Return [X, Y] of the center of cell containing provided text 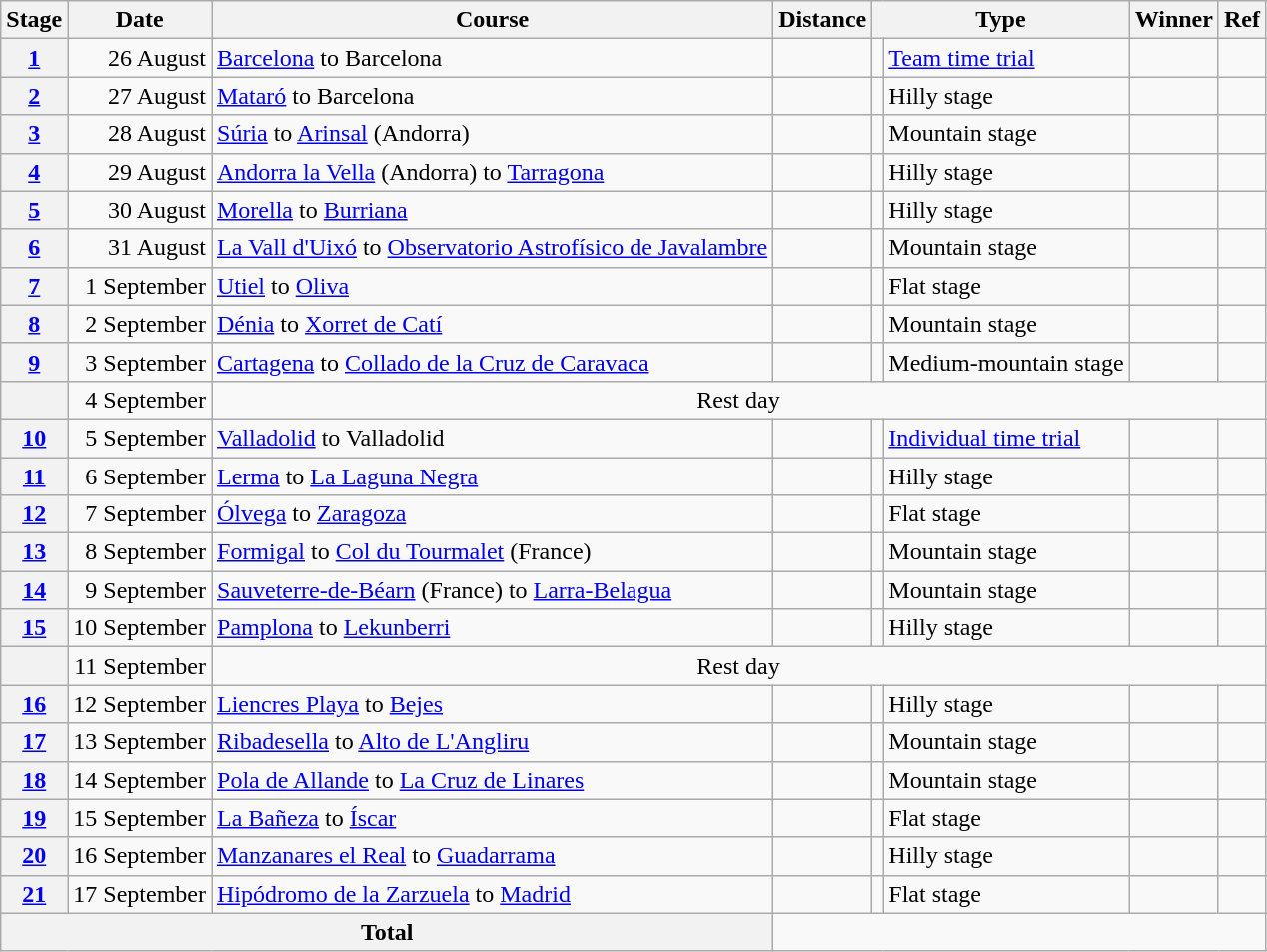
26 August [140, 58]
3 [34, 134]
5 September [140, 438]
Andorra la Vella (Andorra) to Tarragona [493, 172]
18 [34, 780]
9 [34, 362]
7 September [140, 514]
15 [34, 628]
6 [34, 248]
Cartagena to Collado de la Cruz de Caravaca [493, 362]
11 September [140, 666]
Total [388, 932]
Ribadesella to Alto de L'Angliru [493, 742]
Liencres Playa to Bejes [493, 704]
19 [34, 818]
16 September [140, 856]
Ólvega to Zaragoza [493, 514]
Date [140, 20]
Manzanares el Real to Guadarrama [493, 856]
Winner [1173, 20]
Valladolid to Valladolid [493, 438]
8 [34, 324]
21 [34, 894]
1 [34, 58]
12 [34, 514]
8 September [140, 552]
28 August [140, 134]
16 [34, 704]
2 September [140, 324]
27 August [140, 96]
Course [493, 20]
Súria to Arinsal (Andorra) [493, 134]
20 [34, 856]
Stage [34, 20]
4 September [140, 400]
Pamplona to Lekunberri [493, 628]
Lerma to La Laguna Negra [493, 476]
14 [34, 590]
Sauveterre-de-Béarn (France) to Larra-Belagua [493, 590]
1 September [140, 286]
12 September [140, 704]
Barcelona to Barcelona [493, 58]
Individual time trial [1006, 438]
Utiel to Oliva [493, 286]
Distance [823, 20]
4 [34, 172]
29 August [140, 172]
9 September [140, 590]
14 September [140, 780]
Type [1001, 20]
13 [34, 552]
13 September [140, 742]
11 [34, 476]
30 August [140, 210]
17 [34, 742]
5 [34, 210]
Ref [1241, 20]
Formigal to Col du Tourmalet (France) [493, 552]
La Bañeza to Íscar [493, 818]
2 [34, 96]
15 September [140, 818]
3 September [140, 362]
La Vall d'Uixó to Observatorio Astrofísico de Javalambre [493, 248]
Mataró to Barcelona [493, 96]
Morella to Burriana [493, 210]
Team time trial [1006, 58]
17 September [140, 894]
10 September [140, 628]
10 [34, 438]
Hipódromo de la Zarzuela to Madrid [493, 894]
Pola de Allande to La Cruz de Linares [493, 780]
Medium-mountain stage [1006, 362]
Dénia to Xorret de Catí [493, 324]
7 [34, 286]
31 August [140, 248]
6 September [140, 476]
